Provide the [X, Y] coordinate of the cell's center where the given text is located.  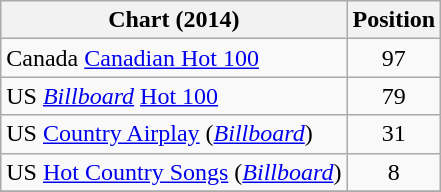
8 [394, 172]
Canada Canadian Hot 100 [174, 58]
US Billboard Hot 100 [174, 96]
Chart (2014) [174, 20]
79 [394, 96]
31 [394, 134]
US Hot Country Songs (Billboard) [174, 172]
97 [394, 58]
Position [394, 20]
US Country Airplay (Billboard) [174, 134]
